Capture the cell that displays the provided text and extract its [X, Y] central coordinate. 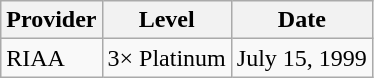
Level [166, 20]
Date [302, 20]
3× Platinum [166, 58]
Provider [52, 20]
RIAA [52, 58]
July 15, 1999 [302, 58]
